Determine the (x, y) coordinate at the center of the cell enclosing the given text.  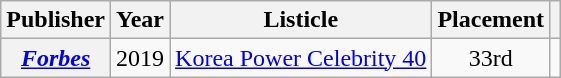
Forbes (56, 58)
Placement (491, 20)
Listicle (301, 20)
Publisher (56, 20)
Year (140, 20)
33rd (491, 58)
2019 (140, 58)
Korea Power Celebrity 40 (301, 58)
